From the cell containing the given text, extract its center point as (x, y) coordinate. 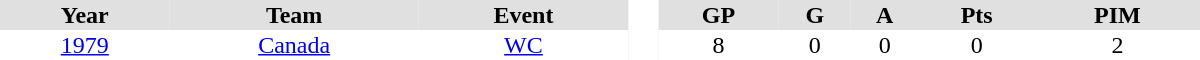
8 (718, 45)
Canada (294, 45)
Year (85, 15)
1979 (85, 45)
PIM (1118, 15)
A (885, 15)
G (815, 15)
Team (294, 15)
WC (524, 45)
Event (524, 15)
2 (1118, 45)
Pts (976, 15)
GP (718, 15)
